Search for the cell housing the specified text and yield its (x, y) center coordinate. 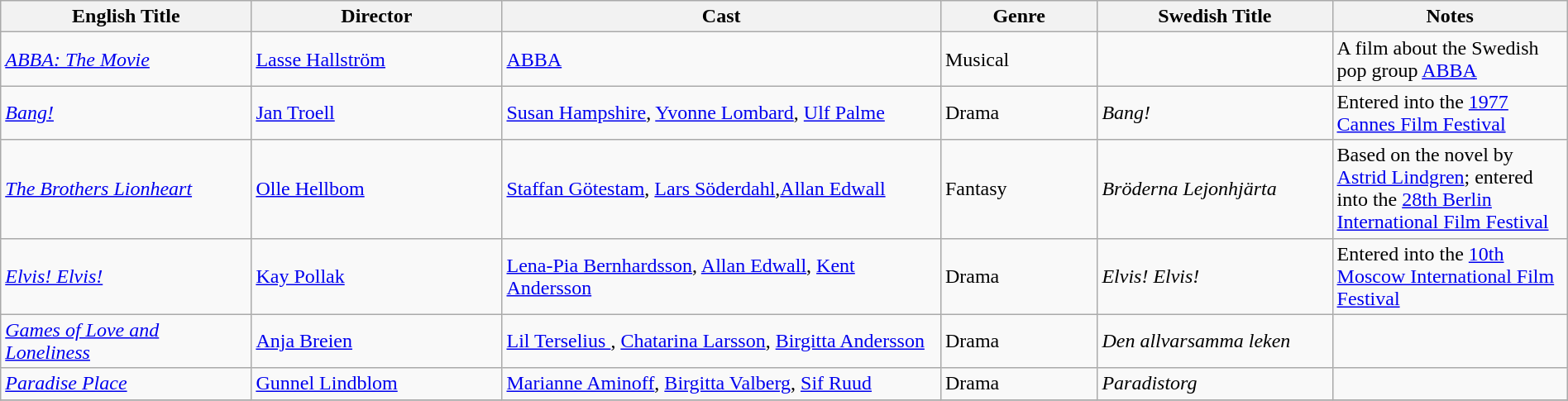
Fantasy (1019, 189)
ABBA (721, 60)
Notes (1450, 17)
Marianne Aminoff, Birgitta Valberg, Sif Ruud (721, 384)
Musical (1019, 60)
A film about the Swedish pop group ABBA (1450, 60)
Entered into the 10th Moscow International Film Festival (1450, 276)
Based on the novel by Astrid Lindgren; entered into the 28th Berlin International Film Festival (1450, 189)
Entered into the 1977 Cannes Film Festival (1450, 112)
Den allvarsamma leken (1215, 341)
Susan Hampshire, Yvonne Lombard, Ulf Palme (721, 112)
Paradistorg (1215, 384)
The Brothers Lionheart (126, 189)
Lil Terselius , Chatarina Larsson, Birgitta Andersson (721, 341)
Lena-Pia Bernhardsson, Allan Edwall, Kent Andersson (721, 276)
ABBA: The Movie (126, 60)
Anja Breien (377, 341)
Paradise Place (126, 384)
Genre (1019, 17)
Staffan Götestam, Lars Söderdahl,Allan Edwall (721, 189)
Jan Troell (377, 112)
English Title (126, 17)
Olle Hellbom (377, 189)
Director (377, 17)
Swedish Title (1215, 17)
Cast (721, 17)
Bröderna Lejonhjärta (1215, 189)
Kay Pollak (377, 276)
Games of Love and Loneliness (126, 341)
Gunnel Lindblom (377, 384)
Lasse Hallström (377, 60)
